Capture the cell that displays the provided text and extract its [x, y] central coordinate. 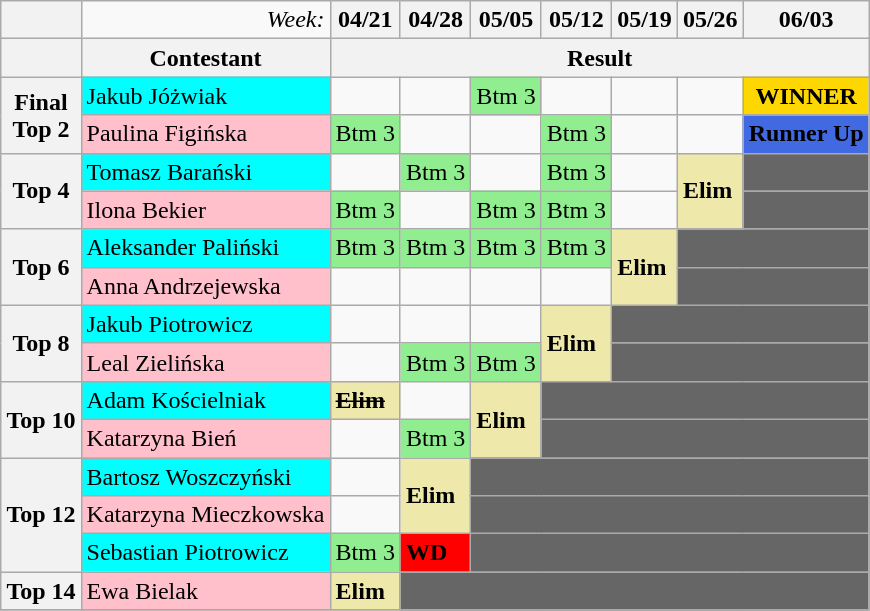
Jakub Jóżwiak [206, 96]
05/19 [645, 20]
Ilona Bekier [206, 210]
Bartosz Woszczyński [206, 477]
WINNER [806, 96]
Runner Up [806, 134]
WD [435, 553]
Top 12 [41, 515]
Sebastian Piotrowicz [206, 553]
Contestant [206, 58]
Top 8 [41, 343]
05/26 [710, 20]
Paulina Figińska [206, 134]
Katarzyna Bień [206, 438]
FinalTop 2 [41, 115]
04/28 [435, 20]
Katarzyna Mieczkowska [206, 515]
Top 6 [41, 267]
Ewa Bielak [206, 591]
Tomasz Barański [206, 172]
Adam Kościelniak [206, 400]
Result [600, 58]
Top 14 [41, 591]
Top 10 [41, 419]
Jakub Piotrowicz [206, 324]
06/03 [806, 20]
05/05 [506, 20]
Leal Zielińska [206, 362]
Aleksander Paliński [206, 248]
04/21 [365, 20]
Top 4 [41, 191]
Anna Andrzejewska [206, 286]
Week: [206, 20]
05/12 [576, 20]
